From the cell containing the given text, extract its center point as (x, y) coordinate. 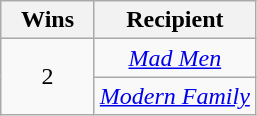
2 (48, 77)
Wins (48, 20)
Modern Family (174, 96)
Recipient (174, 20)
Mad Men (174, 58)
